Pinpoint the cell where the given text exists, returning its [X, Y] midpoint coordinate. 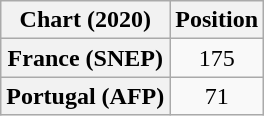
71 [217, 96]
175 [217, 58]
Position [217, 20]
Portugal (AFP) [86, 96]
France (SNEP) [86, 58]
Chart (2020) [86, 20]
